Return (x, y) of the center of cell containing provided text 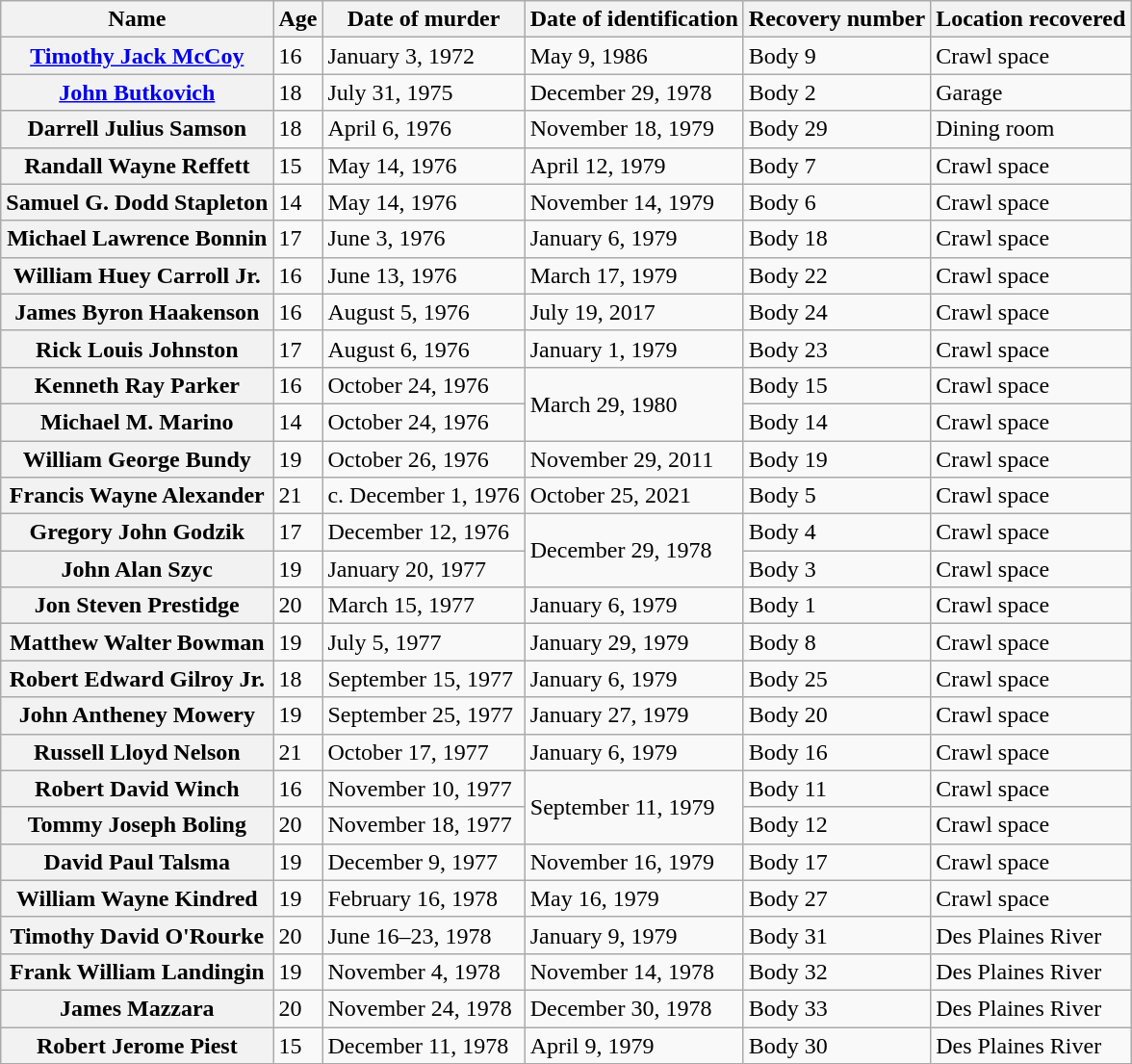
John Alan Szyc (137, 569)
December 30, 1978 (633, 1008)
Body 15 (836, 385)
December 12, 1976 (424, 532)
Robert Edward Gilroy Jr. (137, 679)
March 17, 1979 (633, 275)
Name (137, 19)
December 9, 1977 (424, 862)
November 18, 1977 (424, 825)
June 3, 1976 (424, 239)
Francis Wayne Alexander (137, 496)
Body 14 (836, 422)
January 3, 1972 (424, 56)
January 9, 1979 (633, 935)
Age (298, 19)
Body 31 (836, 935)
Body 11 (836, 789)
April 6, 1976 (424, 129)
Michael Lawrence Bonnin (137, 239)
Body 33 (836, 1008)
Jon Steven Prestidge (137, 606)
Randall Wayne Reffett (137, 166)
October 26, 1976 (424, 459)
April 12, 1979 (633, 166)
November 14, 1978 (633, 972)
Body 22 (836, 275)
November 29, 2011 (633, 459)
Timothy David O'Rourke (137, 935)
Timothy Jack McCoy (137, 56)
December 11, 1978 (424, 1045)
Body 27 (836, 898)
Kenneth Ray Parker (137, 385)
March 29, 1980 (633, 403)
June 16–23, 1978 (424, 935)
July 19, 2017 (633, 312)
September 11, 1979 (633, 807)
September 15, 1977 (424, 679)
October 17, 1977 (424, 752)
Tommy Joseph Boling (137, 825)
November 18, 1979 (633, 129)
Body 6 (836, 202)
James Mazzara (137, 1008)
October 25, 2021 (633, 496)
John Butkovich (137, 92)
William Wayne Kindred (137, 898)
Body 17 (836, 862)
July 5, 1977 (424, 642)
January 20, 1977 (424, 569)
Body 23 (836, 349)
July 31, 1975 (424, 92)
Location recovered (1031, 19)
Frank William Landingin (137, 972)
November 24, 1978 (424, 1008)
November 16, 1979 (633, 862)
January 1, 1979 (633, 349)
Robert David Winch (137, 789)
Body 12 (836, 825)
August 5, 1976 (424, 312)
James Byron Haakenson (137, 312)
Gregory John Godzik (137, 532)
Samuel G. Dodd Stapleton (137, 202)
c. December 1, 1976 (424, 496)
John Antheney Mowery (137, 715)
May 9, 1986 (633, 56)
Body 18 (836, 239)
Body 7 (836, 166)
Body 20 (836, 715)
Body 24 (836, 312)
Body 32 (836, 972)
Michael M. Marino (137, 422)
August 6, 1976 (424, 349)
Dining room (1031, 129)
Body 3 (836, 569)
June 13, 1976 (424, 275)
February 16, 1978 (424, 898)
Body 30 (836, 1045)
November 14, 1979 (633, 202)
November 4, 1978 (424, 972)
May 16, 1979 (633, 898)
Garage (1031, 92)
Darrell Julius Samson (137, 129)
Body 1 (836, 606)
Russell Lloyd Nelson (137, 752)
Rick Louis Johnston (137, 349)
Body 19 (836, 459)
January 29, 1979 (633, 642)
Body 8 (836, 642)
Body 16 (836, 752)
Body 9 (836, 56)
Robert Jerome Piest (137, 1045)
September 25, 1977 (424, 715)
Matthew Walter Bowman (137, 642)
Body 5 (836, 496)
Body 2 (836, 92)
January 27, 1979 (633, 715)
April 9, 1979 (633, 1045)
William George Bundy (137, 459)
Body 25 (836, 679)
David Paul Talsma (137, 862)
Body 29 (836, 129)
Body 4 (836, 532)
Recovery number (836, 19)
Date of identification (633, 19)
November 10, 1977 (424, 789)
Date of murder (424, 19)
William Huey Carroll Jr. (137, 275)
March 15, 1977 (424, 606)
